Search for the cell housing the specified text and yield its (X, Y) center coordinate. 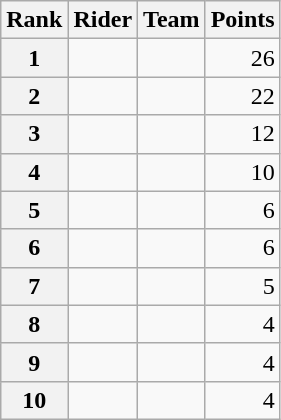
1 (34, 58)
Team (172, 20)
Rank (34, 20)
9 (34, 362)
Points (242, 20)
7 (34, 286)
22 (242, 96)
Rider (103, 20)
3 (34, 134)
26 (242, 58)
8 (34, 324)
12 (242, 134)
2 (34, 96)
